Detect which cell encompasses the target text, then output its [x, y] center coordinate. 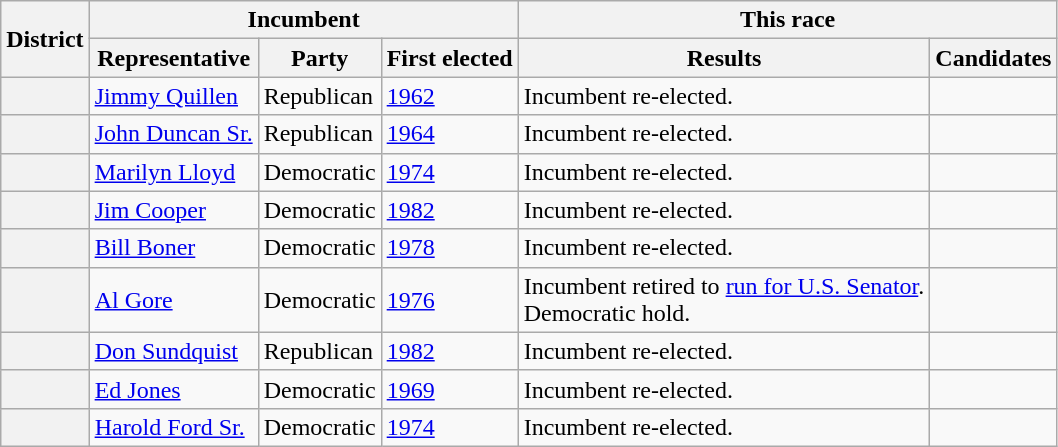
Bill Boner [174, 248]
1969 [450, 389]
1976 [450, 300]
Marilyn Lloyd [174, 172]
Don Sundquist [174, 351]
Al Gore [174, 300]
Jim Cooper [174, 210]
Party [320, 58]
Jimmy Quillen [174, 96]
Ed Jones [174, 389]
Representative [174, 58]
This race [788, 20]
First elected [450, 58]
1978 [450, 248]
District [45, 39]
John Duncan Sr. [174, 134]
1962 [450, 96]
Results [724, 58]
1964 [450, 134]
Incumbent retired to run for U.S. Senator.Democratic hold. [724, 300]
Candidates [994, 58]
Harold Ford Sr. [174, 427]
Incumbent [304, 20]
